Search for the cell housing the specified text and yield its (X, Y) center coordinate. 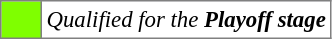
Qualified for the Playoff stage (186, 20)
